Identify which cell holds the provided text, then report its (x, y) central coordinate. 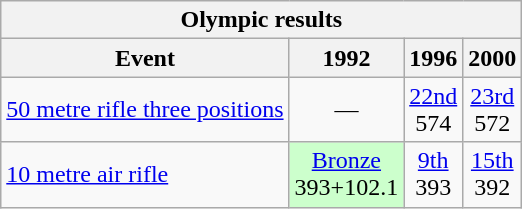
Bronze393+102.1 (346, 174)
22nd574 (434, 110)
1996 (434, 58)
— (346, 110)
15th392 (492, 174)
23rd572 (492, 110)
2000 (492, 58)
50 metre rifle three positions (145, 110)
Olympic results (262, 20)
1992 (346, 58)
9th393 (434, 174)
10 metre air rifle (145, 174)
Event (145, 58)
